Extract the (x, y) coordinate from the center of the cell holding the provided text.  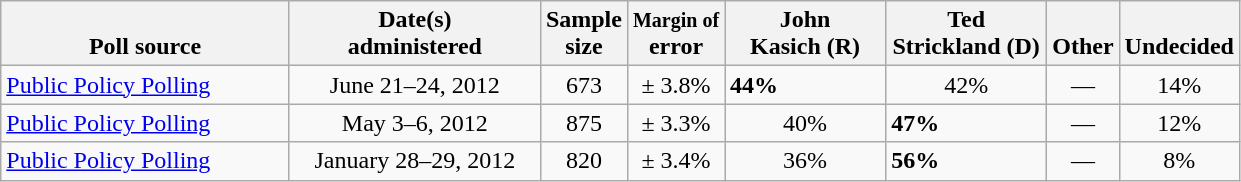
673 (584, 85)
Samplesize (584, 34)
± 3.4% (676, 161)
January 28–29, 2012 (414, 161)
TedStrickland (D) (966, 34)
40% (806, 123)
36% (806, 161)
JohnKasich (R) (806, 34)
42% (966, 85)
Poll source (146, 34)
44% (806, 85)
± 3.8% (676, 85)
8% (1179, 161)
Other (1083, 34)
12% (1179, 123)
± 3.3% (676, 123)
Date(s)administered (414, 34)
Undecided (1179, 34)
56% (966, 161)
Margin oferror (676, 34)
820 (584, 161)
June 21–24, 2012 (414, 85)
47% (966, 123)
875 (584, 123)
14% (1179, 85)
May 3–6, 2012 (414, 123)
